Extract the [x, y] coordinate from the center of the cell holding the provided text.  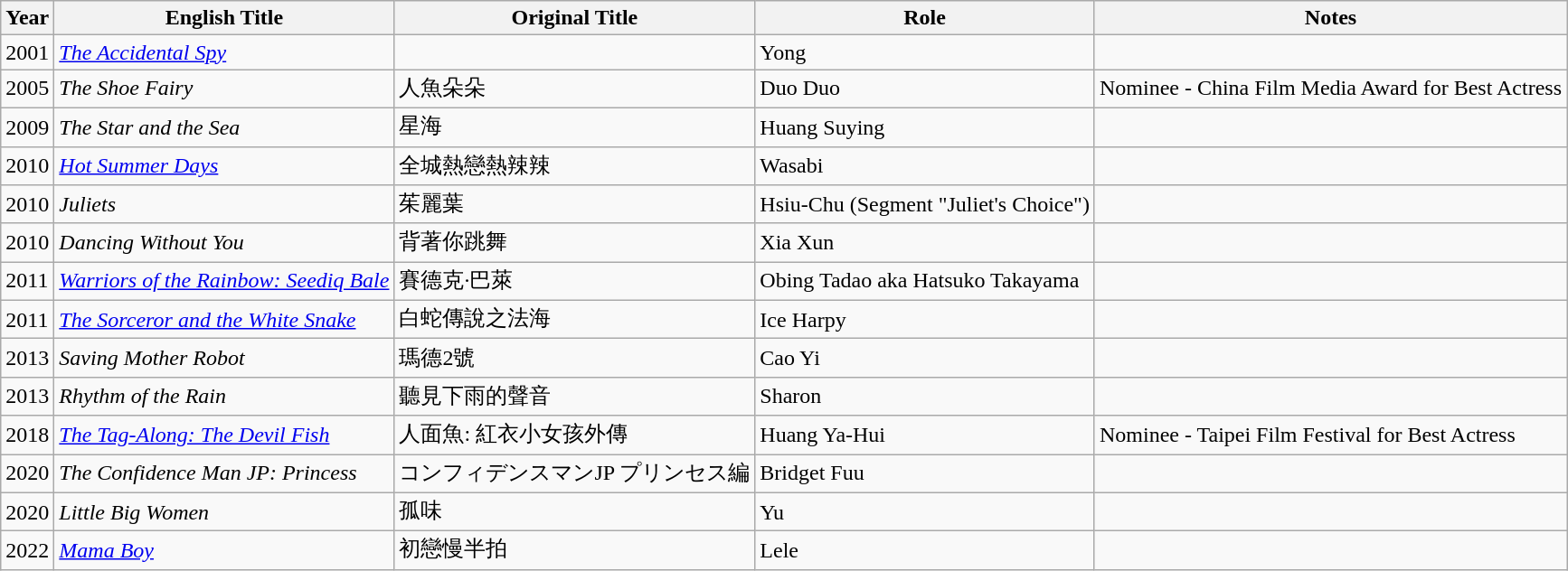
全城熱戀熱辣辣 [575, 166]
孤味 [575, 511]
Xia Xun [925, 242]
Yu [925, 511]
Obing Tadao aka Hatsuko Takayama [925, 282]
Original Title [575, 18]
初戀慢半拍 [575, 551]
Warriors of the Rainbow: Seediq Bale [224, 282]
瑪德2號 [575, 358]
2018 [27, 435]
コンフィデンスマンJP プリンセス編 [575, 473]
背著你跳舞 [575, 242]
The Accidental Spy [224, 52]
Duo Duo [925, 89]
Hot Summer Days [224, 166]
2022 [27, 551]
茱麗葉 [575, 204]
The Tag-Along: The Devil Fish [224, 435]
Sharon [925, 396]
Lele [925, 551]
Rhythm of the Rain [224, 396]
English Title [224, 18]
Ice Harpy [925, 320]
The Star and the Sea [224, 126]
星海 [575, 126]
Nominee - China Film Media Award for Best Actress [1330, 89]
Role [925, 18]
The Sorceror and the White Snake [224, 320]
2001 [27, 52]
聽見下雨的聲音 [575, 396]
2009 [27, 126]
Huang Suying [925, 126]
Cao Yi [925, 358]
Huang Ya-Hui [925, 435]
Nominee - Taipei Film Festival for Best Actress [1330, 435]
2005 [27, 89]
人面魚: 紅衣小女孩外傳 [575, 435]
人魚朵朵 [575, 89]
Bridget Fuu [925, 473]
The Confidence Man JP: Princess [224, 473]
白蛇傳說之法海 [575, 320]
Wasabi [925, 166]
Juliets [224, 204]
Saving Mother Robot [224, 358]
Yong [925, 52]
賽德克·巴萊 [575, 282]
Mama Boy [224, 551]
Notes [1330, 18]
Year [27, 18]
Dancing Without You [224, 242]
Little Big Women [224, 511]
Hsiu-Chu (Segment "Juliet's Choice") [925, 204]
The Shoe Fairy [224, 89]
